Determine the [x, y] coordinate at the center of the cell enclosing the given text.  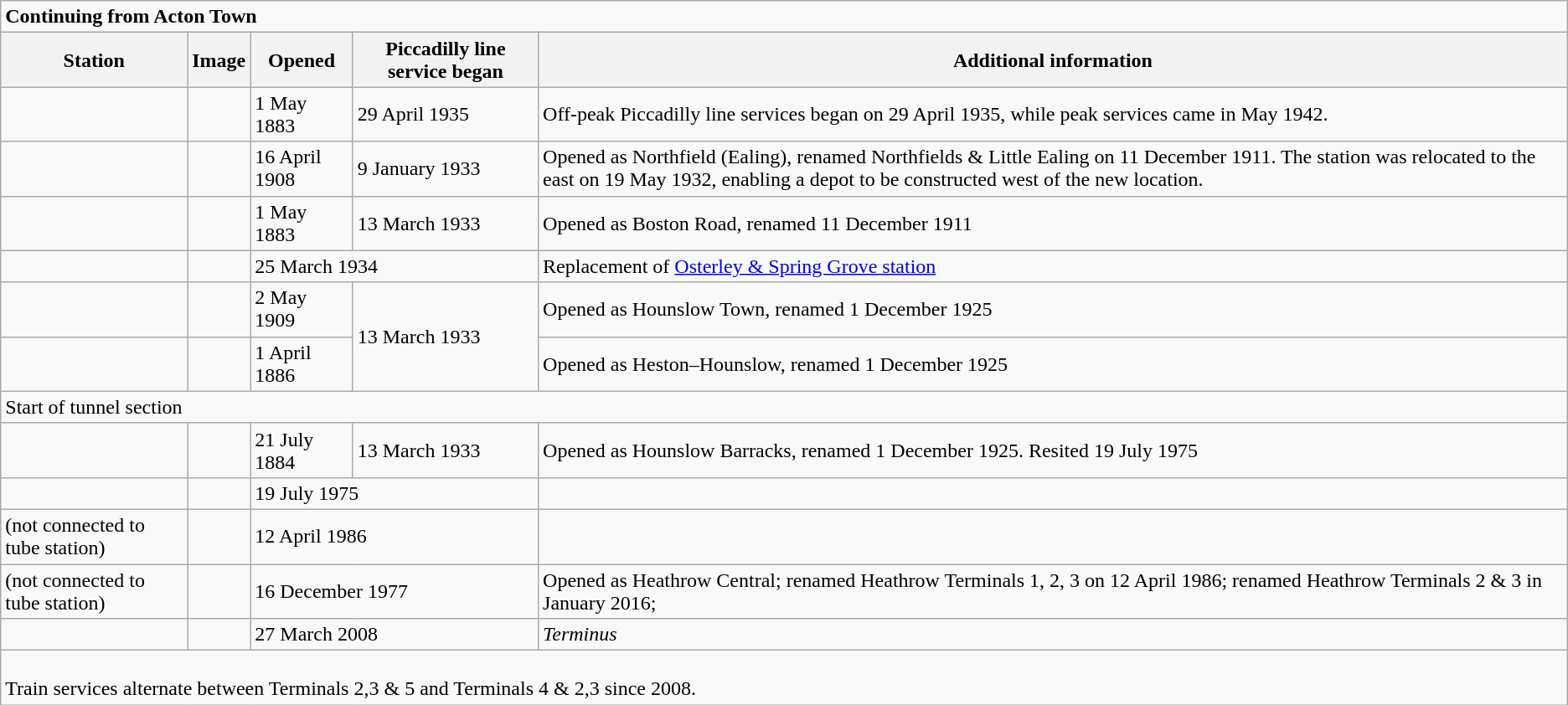
Start of tunnel section [784, 407]
Opened as Boston Road, renamed 11 December 1911 [1054, 223]
Image [219, 60]
Continuing from Acton Town [784, 17]
Train services alternate between Terminals 2,3 & 5 and Terminals 4 & 2,3 since 2008. [784, 678]
27 March 2008 [395, 635]
Piccadilly line service began [446, 60]
Station [94, 60]
Opened as Hounslow Town, renamed 1 December 1925 [1054, 310]
Opened as Hounslow Barracks, renamed 1 December 1925. Resited 19 July 1975 [1054, 450]
Opened [302, 60]
Off-peak Piccadilly line services began on 29 April 1935, while peak services came in May 1942. [1054, 114]
12 April 1986 [395, 536]
16 December 1977 [395, 591]
9 January 1933 [446, 169]
Opened as Heathrow Central; renamed Heathrow Terminals 1, 2, 3 on 12 April 1986; renamed Heathrow Terminals 2 & 3 in January 2016; [1054, 591]
19 July 1975 [395, 493]
Opened as Heston–Hounslow, renamed 1 December 1925 [1054, 363]
Additional information [1054, 60]
21 July 1884 [302, 450]
2 May 1909 [302, 310]
1 April 1886 [302, 363]
29 April 1935 [446, 114]
16 April 1908 [302, 169]
Replacement of Osterley & Spring Grove station [1054, 266]
25 March 1934 [395, 266]
Terminus [1054, 635]
